Identify which cell holds the provided text, then report its (x, y) central coordinate. 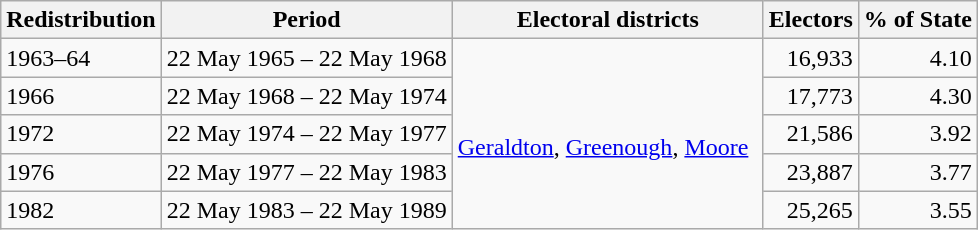
% of State (918, 20)
22 May 1965 – 22 May 1968 (306, 58)
Electors (810, 20)
17,773 (810, 96)
4.10 (918, 58)
Redistribution (81, 20)
21,586 (810, 134)
3.92 (918, 134)
4.30 (918, 96)
16,933 (810, 58)
22 May 1968 – 22 May 1974 (306, 96)
23,887 (810, 172)
1976 (81, 172)
3.77 (918, 172)
Electoral districts (608, 20)
25,265 (810, 210)
Period (306, 20)
1982 (81, 210)
1963–64 (81, 58)
1966 (81, 96)
3.55 (918, 210)
1972 (81, 134)
22 May 1977 – 22 May 1983 (306, 172)
22 May 1974 – 22 May 1977 (306, 134)
22 May 1983 – 22 May 1989 (306, 210)
Geraldton, Greenough, Moore (608, 134)
